Locate the cell with the specified text and output its [X, Y] center coordinate. 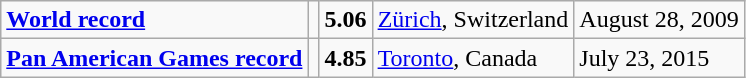
Pan American Games record [154, 58]
August 28, 2009 [659, 20]
Zürich, Switzerland [473, 20]
July 23, 2015 [659, 58]
Toronto, Canada [473, 58]
World record [154, 20]
4.85 [346, 58]
5.06 [346, 20]
